Extract the (X, Y) coordinate from the center of the cell holding the provided text.  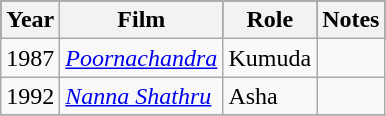
Asha (270, 96)
Role (270, 20)
Poornachandra (142, 58)
1987 (30, 58)
1992 (30, 96)
Notes (351, 20)
Year (30, 20)
Kumuda (270, 58)
Nanna Shathru (142, 96)
Film (142, 20)
